Output the (x, y) coordinate of the center of the cell containing the given text.  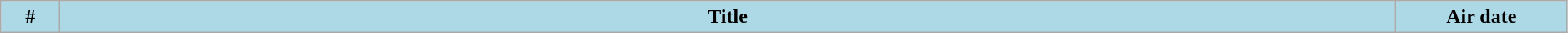
Air date (1481, 17)
Title (728, 17)
# (30, 17)
